Identify which cell holds the provided text, then report its (x, y) central coordinate. 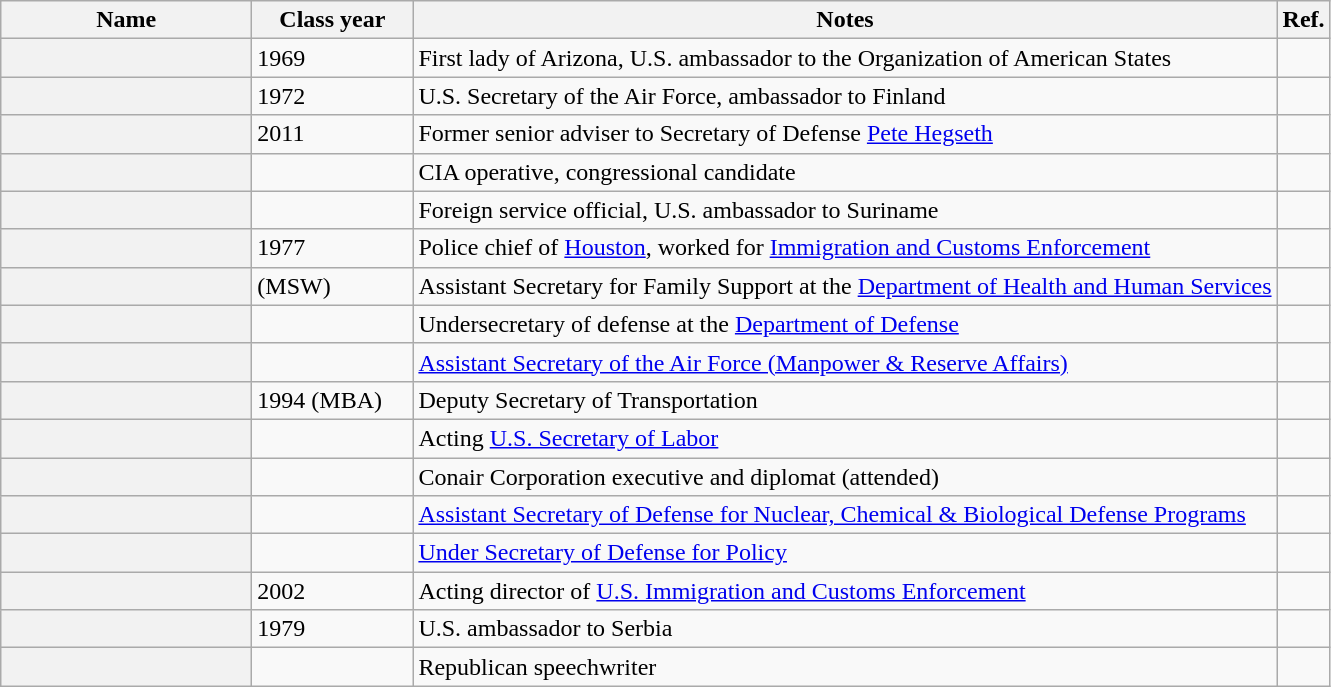
Acting director of U.S. Immigration and Customs Enforcement (845, 591)
1979 (332, 629)
U.S. Secretary of the Air Force, ambassador to Finland (845, 96)
1994 (MBA) (332, 400)
First lady of Arizona, U.S. ambassador to the Organization of American States (845, 58)
2011 (332, 134)
(MSW) (332, 286)
Ref. (1304, 20)
Name (126, 20)
Undersecretary of defense at the Department of Defense (845, 324)
Police chief of Houston, worked for Immigration and Customs Enforcement (845, 248)
1972 (332, 96)
Foreign service official, U.S. ambassador to Suriname (845, 210)
Conair Corporation executive and diplomat (attended) (845, 477)
CIA operative, congressional candidate (845, 172)
Republican speechwriter (845, 667)
2002 (332, 591)
U.S. ambassador to Serbia (845, 629)
Former senior adviser to Secretary of Defense Pete Hegseth (845, 134)
Assistant Secretary for Family Support at the Department of Health and Human Services (845, 286)
1969 (332, 58)
Assistant Secretary of Defense for Nuclear, Chemical & Biological Defense Programs (845, 515)
Assistant Secretary of the Air Force (Manpower & Reserve Affairs) (845, 362)
Under Secretary of Defense for Policy (845, 553)
Notes (845, 20)
Deputy Secretary of Transportation (845, 400)
1977 (332, 248)
Acting U.S. Secretary of Labor (845, 438)
Class year (332, 20)
